Find where the given text appears and provide that cell's center as (X, Y) coordinate. 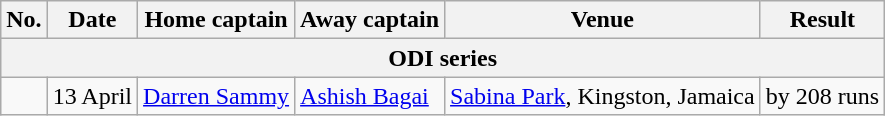
13 April (92, 96)
Venue (603, 20)
Away captain (370, 20)
Result (822, 20)
Date (92, 20)
Ashish Bagai (370, 96)
by 208 runs (822, 96)
Sabina Park, Kingston, Jamaica (603, 96)
ODI series (443, 58)
Home captain (216, 20)
No. (24, 20)
Darren Sammy (216, 96)
